Find where the given text appears and provide that cell's center as [x, y] coordinate. 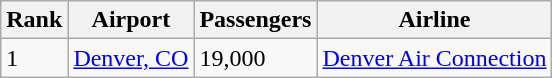
Denver, CO [131, 58]
Airport [131, 20]
1 [34, 58]
Rank [34, 20]
Denver Air Connection [434, 58]
19,000 [256, 58]
Passengers [256, 20]
Airline [434, 20]
